Capture the cell that displays the provided text and extract its (x, y) central coordinate. 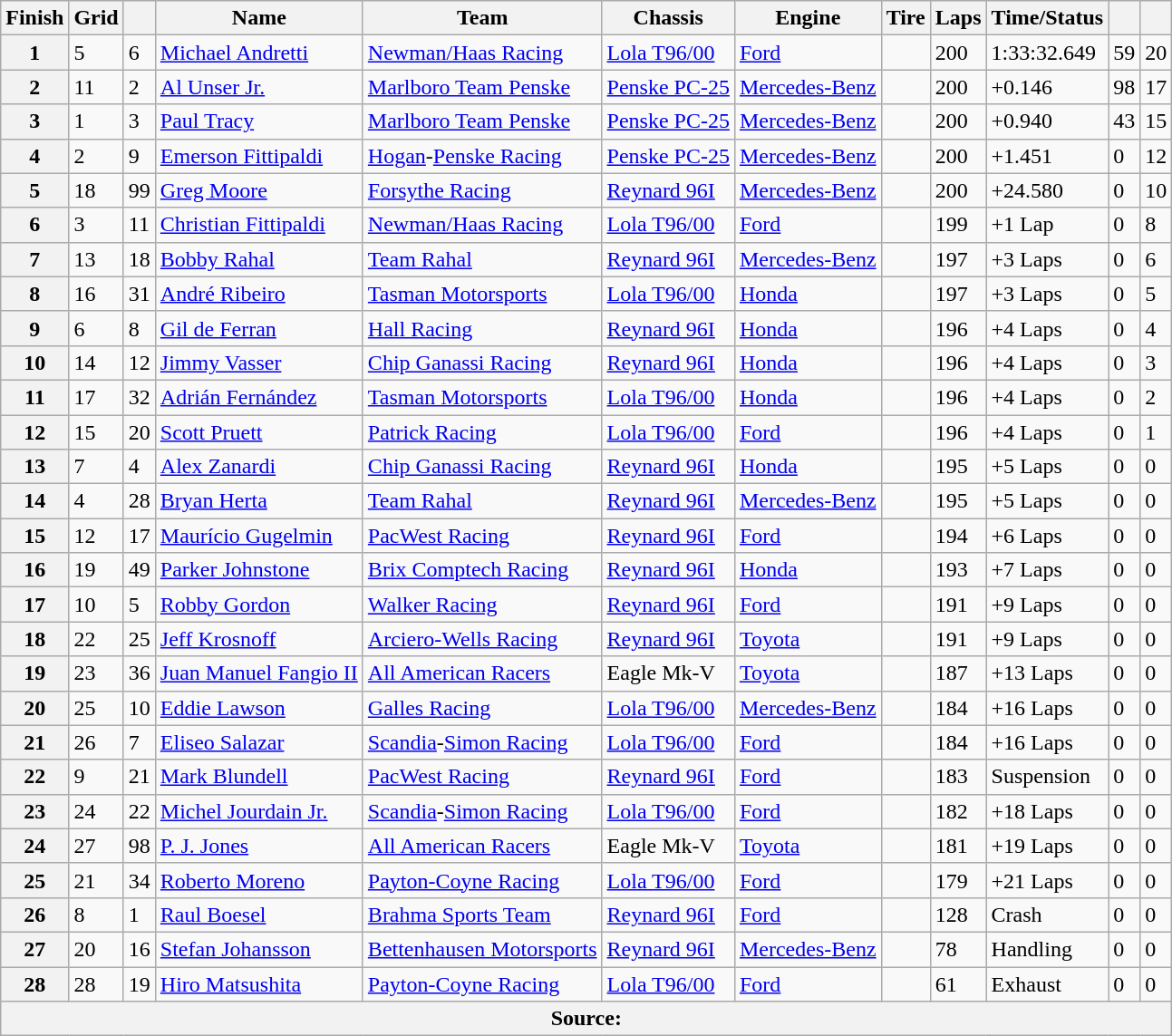
Brix Comptech Racing (482, 570)
199 (958, 225)
Bryan Herta (259, 501)
P. J. Jones (259, 846)
+0.146 (1048, 87)
Hiro Matsushita (259, 983)
31 (140, 294)
Brahma Sports Team (482, 915)
Jeff Krosnoff (259, 639)
Robby Gordon (259, 605)
Bobby Rahal (259, 259)
Engine (808, 18)
Parker Johnstone (259, 570)
+13 Laps (1048, 673)
43 (1124, 121)
Name (259, 18)
Time/Status (1048, 18)
+21 Laps (1048, 880)
Al Unser Jr. (259, 87)
187 (958, 673)
Alex Zanardi (259, 467)
78 (958, 949)
+6 Laps (1048, 536)
+19 Laps (1048, 846)
128 (958, 915)
Laps (958, 18)
Raul Boesel (259, 915)
59 (1124, 53)
194 (958, 536)
+1.451 (1048, 156)
Bettenhausen Motorsports (482, 949)
Eddie Lawson (259, 708)
Handling (1048, 949)
Source: (586, 1019)
Forsythe Racing (482, 190)
Paul Tracy (259, 121)
Emerson Fittipaldi (259, 156)
Team (482, 18)
Hall Racing (482, 328)
32 (140, 397)
Mark Blundell (259, 777)
Eliseo Salazar (259, 742)
Hogan-Penske Racing (482, 156)
Roberto Moreno (259, 880)
Exhaust (1048, 983)
Gil de Ferran (259, 328)
1:33:32.649 (1048, 53)
182 (958, 811)
Tire (906, 18)
Christian Fittipaldi (259, 225)
André Ribeiro (259, 294)
Greg Moore (259, 190)
99 (140, 190)
Maurício Gugelmin (259, 536)
49 (140, 570)
Scott Pruett (259, 432)
Grid (96, 18)
34 (140, 880)
193 (958, 570)
61 (958, 983)
Adrián Fernández (259, 397)
Stefan Johansson (259, 949)
Arciero-Wells Racing (482, 639)
Suspension (1048, 777)
36 (140, 673)
Crash (1048, 915)
181 (958, 846)
183 (958, 777)
+7 Laps (1048, 570)
Patrick Racing (482, 432)
+0.940 (1048, 121)
Walker Racing (482, 605)
Juan Manuel Fangio II (259, 673)
Jimmy Vasser (259, 363)
Michel Jourdain Jr. (259, 811)
Chassis (668, 18)
Finish (34, 18)
179 (958, 880)
Galles Racing (482, 708)
+24.580 (1048, 190)
+1 Lap (1048, 225)
Michael Andretti (259, 53)
+18 Laps (1048, 811)
